Identify which cell holds the provided text, then report its [X, Y] central coordinate. 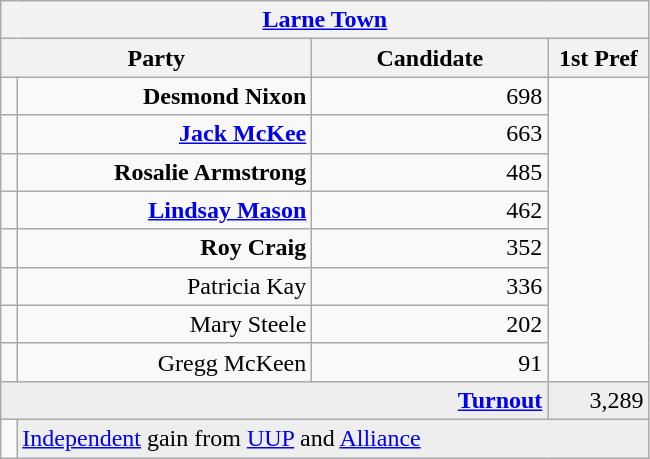
1st Pref [598, 58]
485 [430, 172]
Candidate [430, 58]
663 [430, 134]
Desmond Nixon [164, 96]
Party [156, 58]
352 [430, 248]
336 [430, 286]
Rosalie Armstrong [164, 172]
Mary Steele [164, 324]
Turnout [274, 400]
202 [430, 324]
462 [430, 210]
3,289 [598, 400]
698 [430, 96]
Jack McKee [164, 134]
Gregg McKeen [164, 362]
Lindsay Mason [164, 210]
Larne Town [325, 20]
91 [430, 362]
Independent gain from UUP and Alliance [333, 438]
Patricia Kay [164, 286]
Roy Craig [164, 248]
